Locate the cell with the specified text and output its [x, y] center coordinate. 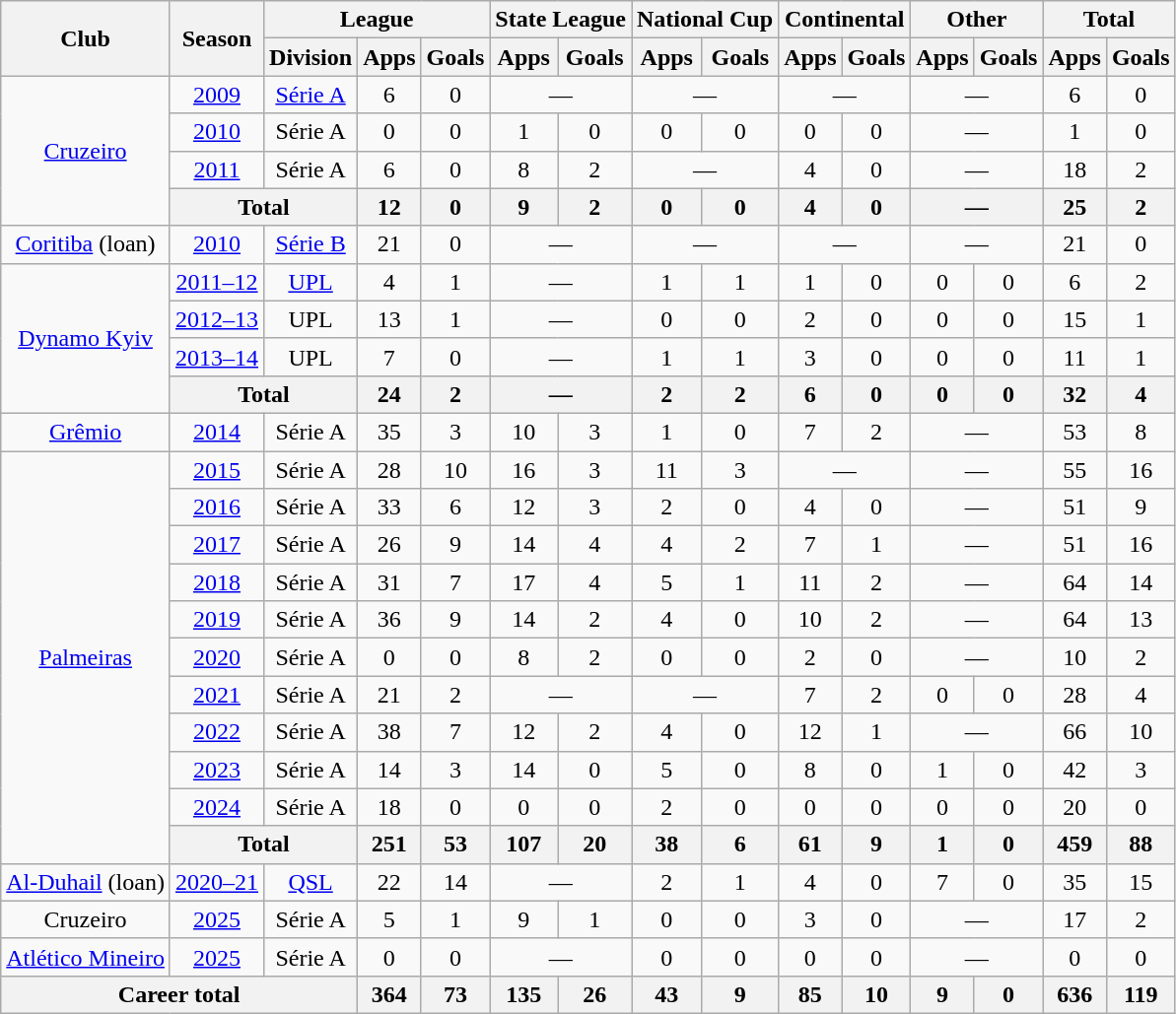
2020–21 [217, 882]
Other [977, 20]
National Cup [704, 20]
Coritiba (loan) [86, 244]
2020 [217, 657]
2016 [217, 507]
42 [1074, 770]
119 [1141, 994]
33 [389, 507]
2018 [217, 582]
25 [1074, 207]
85 [810, 994]
2021 [217, 695]
61 [810, 845]
QSL [311, 882]
2012–13 [217, 319]
Division [311, 57]
2023 [217, 770]
55 [1074, 470]
636 [1074, 994]
2009 [217, 95]
2017 [217, 545]
364 [389, 994]
State League [561, 20]
88 [1141, 845]
2011–12 [217, 282]
Career total [179, 994]
2022 [217, 732]
Al-Duhail (loan) [86, 882]
36 [389, 620]
251 [389, 845]
43 [666, 994]
Série B [311, 244]
459 [1074, 845]
Palmeiras [86, 658]
Atlético Mineiro [86, 957]
32 [1074, 394]
2011 [217, 169]
Season [217, 38]
Grêmio [86, 432]
2024 [217, 807]
66 [1074, 732]
31 [389, 582]
107 [524, 845]
2013–14 [217, 357]
League [377, 20]
135 [524, 994]
2019 [217, 620]
2015 [217, 470]
Club [86, 38]
73 [455, 994]
2014 [217, 432]
24 [389, 394]
Dynamo Kyiv [86, 338]
Continental [845, 20]
22 [389, 882]
